Scan for the cell matching the given text and deliver its [x, y] coordinate at center. 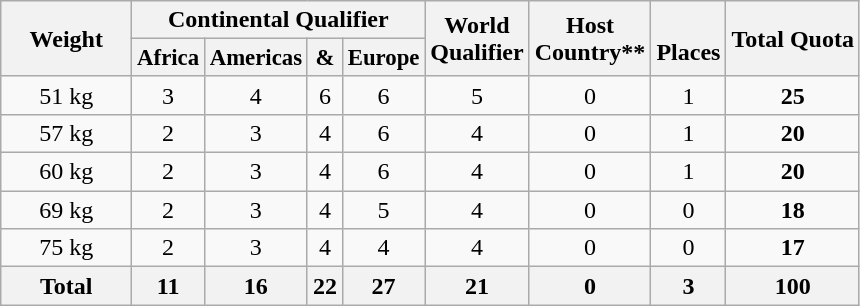
HostCountry** [590, 39]
Total [66, 286]
51 kg [66, 95]
Europe [383, 58]
27 [383, 286]
100 [793, 286]
Americas [256, 58]
22 [324, 286]
11 [168, 286]
57 kg [66, 133]
21 [477, 286]
17 [793, 248]
& [324, 58]
Total Quota [793, 39]
69 kg [66, 210]
Places [688, 39]
75 kg [66, 248]
60 kg [66, 172]
Africa [168, 58]
16 [256, 286]
18 [793, 210]
25 [793, 95]
Continental Qualifier [278, 20]
WorldQualifier [477, 39]
Weight [66, 39]
